Find where the given text appears and provide that cell's center as (x, y) coordinate. 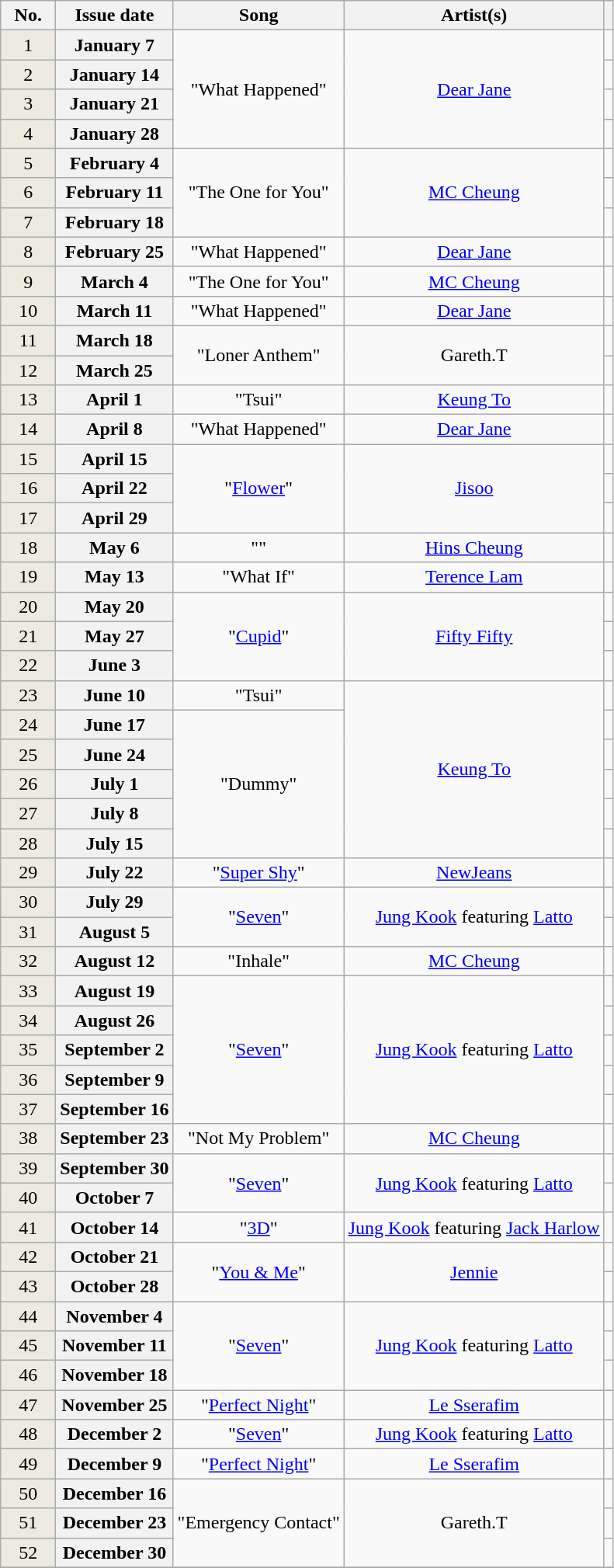
15 (28, 459)
46 (28, 1375)
November 4 (115, 1316)
January 7 (115, 45)
October 14 (115, 1227)
8 (28, 252)
38 (28, 1139)
November 11 (115, 1346)
17 (28, 518)
December 16 (115, 1493)
34 (28, 1020)
14 (28, 429)
"3D" (258, 1227)
"" (258, 548)
April 8 (115, 429)
37 (28, 1109)
4 (28, 134)
30 (28, 902)
Artist(s) (474, 16)
41 (28, 1227)
49 (28, 1464)
7 (28, 222)
50 (28, 1493)
January 28 (115, 134)
March 11 (115, 311)
April 29 (115, 518)
August 5 (115, 932)
22 (28, 666)
"Flower" (258, 488)
November 25 (115, 1405)
Fifty Fifty (474, 636)
"Super Shy" (258, 873)
March 25 (115, 370)
"Cupid" (258, 636)
6 (28, 193)
May 27 (115, 636)
16 (28, 488)
45 (28, 1346)
June 3 (115, 666)
19 (28, 577)
May 13 (115, 577)
"Inhale" (258, 961)
25 (28, 754)
"What If" (258, 577)
November 18 (115, 1375)
December 30 (115, 1552)
December 23 (115, 1523)
July 22 (115, 873)
No. (28, 16)
June 10 (115, 695)
"You & Me" (258, 1271)
20 (28, 607)
April 22 (115, 488)
44 (28, 1316)
40 (28, 1198)
11 (28, 340)
October 7 (115, 1198)
1 (28, 45)
26 (28, 784)
September 30 (115, 1168)
32 (28, 961)
"Dummy" (258, 784)
September 2 (115, 1050)
July 8 (115, 813)
March 18 (115, 340)
35 (28, 1050)
February 18 (115, 222)
27 (28, 813)
February 25 (115, 252)
Song (258, 16)
31 (28, 932)
NewJeans (474, 873)
January 14 (115, 75)
Jennie (474, 1271)
October 28 (115, 1286)
April 15 (115, 459)
April 1 (115, 400)
June 24 (115, 754)
42 (28, 1257)
January 21 (115, 104)
21 (28, 636)
36 (28, 1080)
13 (28, 400)
29 (28, 873)
39 (28, 1168)
May 6 (115, 548)
33 (28, 991)
July 1 (115, 784)
October 21 (115, 1257)
Terence Lam (474, 577)
December 2 (115, 1434)
Hins Cheung (474, 548)
"Emergency Contact" (258, 1523)
July 29 (115, 902)
August 19 (115, 991)
24 (28, 725)
September 9 (115, 1080)
February 11 (115, 193)
47 (28, 1405)
Jung Kook featuring Jack Harlow (474, 1227)
February 4 (115, 163)
December 9 (115, 1464)
2 (28, 75)
51 (28, 1523)
March 4 (115, 281)
28 (28, 843)
23 (28, 695)
5 (28, 163)
August 12 (115, 961)
June 17 (115, 725)
"Not My Problem" (258, 1139)
18 (28, 548)
August 26 (115, 1020)
Jisoo (474, 488)
12 (28, 370)
10 (28, 311)
July 15 (115, 843)
43 (28, 1286)
September 16 (115, 1109)
9 (28, 281)
48 (28, 1434)
3 (28, 104)
Issue date (115, 16)
"Loner Anthem" (258, 355)
September 23 (115, 1139)
52 (28, 1552)
May 20 (115, 607)
